Extract the (x, y) coordinate from the center of the cell holding the provided text.  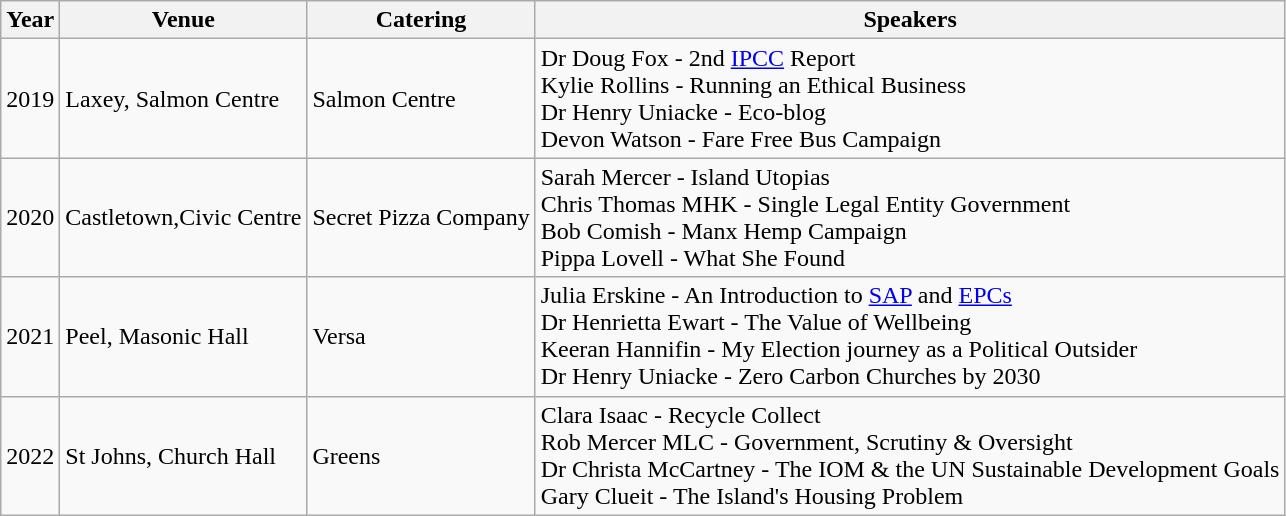
Castletown,Civic Centre (184, 218)
Secret Pizza Company (421, 218)
2021 (30, 336)
Peel, Masonic Hall (184, 336)
St Johns, Church Hall (184, 456)
Sarah Mercer - Island UtopiasChris Thomas MHK - Single Legal Entity GovernmentBob Comish - Manx Hemp CampaignPippa Lovell - What She Found (910, 218)
Speakers (910, 20)
2022 (30, 456)
Salmon Centre (421, 98)
2019 (30, 98)
2020 (30, 218)
Greens (421, 456)
Venue (184, 20)
Versa (421, 336)
Catering (421, 20)
Laxey, Salmon Centre (184, 98)
Dr Doug Fox - 2nd IPCC ReportKylie Rollins - Running an Ethical BusinessDr Henry Uniacke - Eco-blogDevon Watson - Fare Free Bus Campaign (910, 98)
Year (30, 20)
